Determine the [X, Y] coordinate at the center of the cell enclosing the given text.  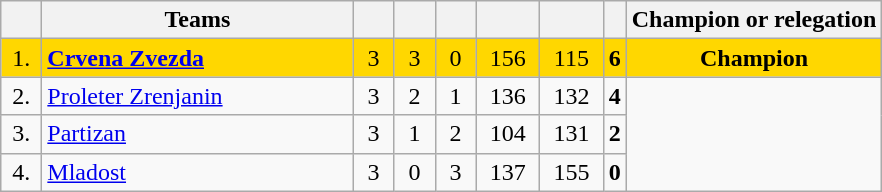
3. [22, 134]
1. [22, 58]
Proleter Zrenjanin [198, 96]
2. [22, 96]
Teams [198, 20]
Champion or relegation [754, 20]
137 [508, 172]
156 [508, 58]
131 [572, 134]
Partizan [198, 134]
132 [572, 96]
4. [22, 172]
Crvena Zvezda [198, 58]
104 [508, 134]
115 [572, 58]
Champion [754, 58]
4 [614, 96]
136 [508, 96]
6 [614, 58]
155 [572, 172]
Mladost [198, 172]
